Detect which cell encompasses the target text, then output its [X, Y] center coordinate. 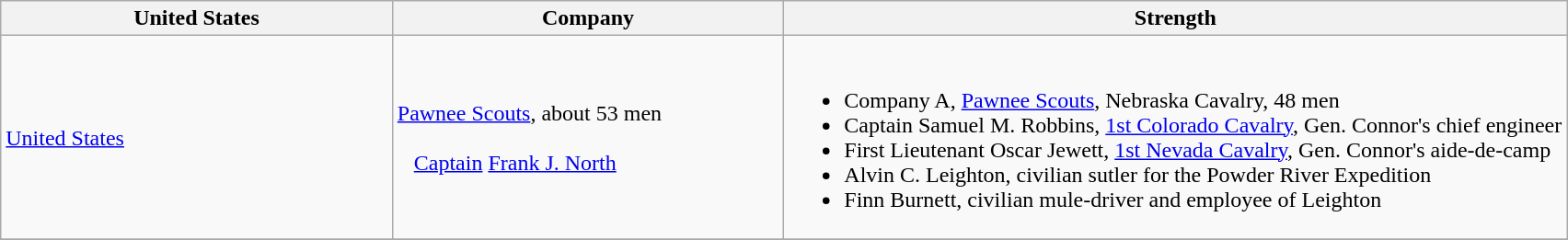
Strength [1176, 18]
Pawnee Scouts, about 53 men Captain Frank J. North [588, 138]
Company [588, 18]
